Return the [X, Y] coordinate for the center point of the cell that contains the specified text.  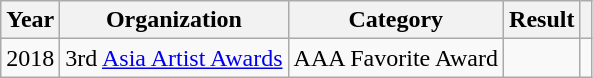
AAA Favorite Award [396, 58]
Category [396, 20]
Year [30, 20]
Organization [174, 20]
Result [542, 20]
3rd Asia Artist Awards [174, 58]
2018 [30, 58]
